Return (X, Y) of the center of cell containing provided text 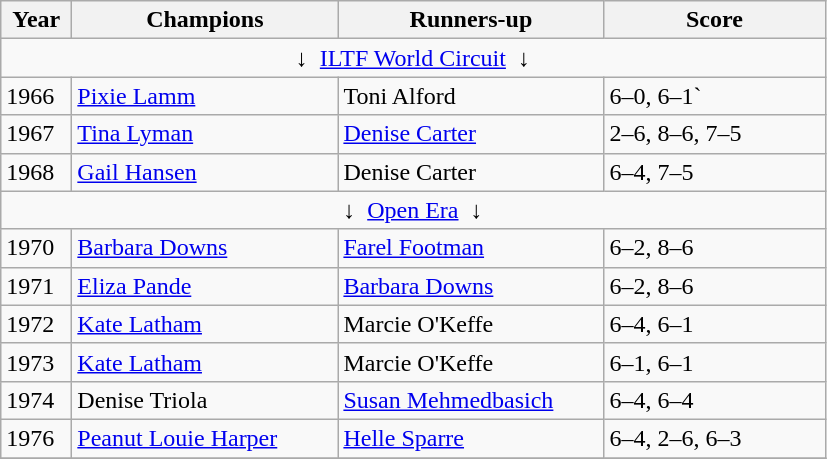
Gail Hansen (205, 172)
Toni Alford (471, 96)
Eliza Pande (205, 286)
Farel Footman (471, 248)
6–4, 7–5 (714, 172)
6–4, 6–1 (714, 324)
1971 (36, 286)
Peanut Louie Harper (205, 438)
2–6, 8–6, 7–5 (714, 134)
Score (714, 20)
Helle Sparre (471, 438)
↓ Open Era ↓ (413, 210)
1976 (36, 438)
1974 (36, 400)
Runners-up (471, 20)
6–4, 6–4 (714, 400)
1970 (36, 248)
6–0, 6–1` (714, 96)
1966 (36, 96)
Year (36, 20)
Susan Mehmedbasich (471, 400)
6–4, 2–6, 6–3 (714, 438)
1967 (36, 134)
Denise Triola (205, 400)
6–1, 6–1 (714, 362)
1972 (36, 324)
1973 (36, 362)
Tina Lyman (205, 134)
Champions (205, 20)
↓ ILTF World Circuit ↓ (413, 58)
1968 (36, 172)
Pixie Lamm (205, 96)
